Locate the cell with the specified text and output its (x, y) center coordinate. 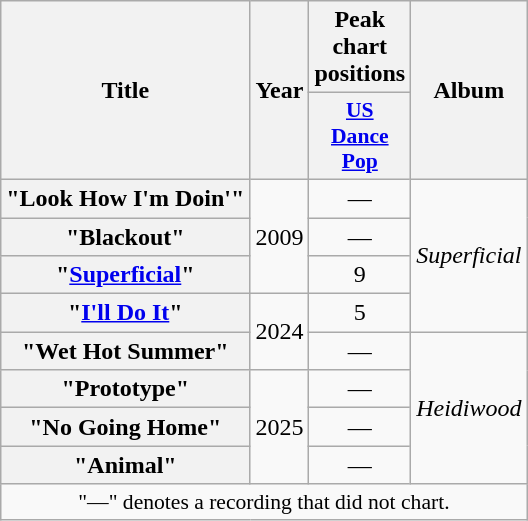
Title (126, 90)
"Superficial" (126, 275)
Peak chart positions (360, 47)
Heidiwood (469, 408)
5 (360, 313)
"Look How I'm Doin'" (126, 198)
Year (280, 90)
2025 (280, 427)
"No Going Home" (126, 427)
"—" denotes a recording that did not chart. (264, 502)
Superficial (469, 255)
"Prototype" (126, 389)
"Blackout" (126, 237)
Album (469, 90)
2009 (280, 236)
"I'll Do It" (126, 313)
9 (360, 275)
"Animal" (126, 465)
USDancePop (360, 136)
"Wet Hot Summer" (126, 351)
2024 (280, 332)
